Capture the cell that displays the provided text and extract its (x, y) central coordinate. 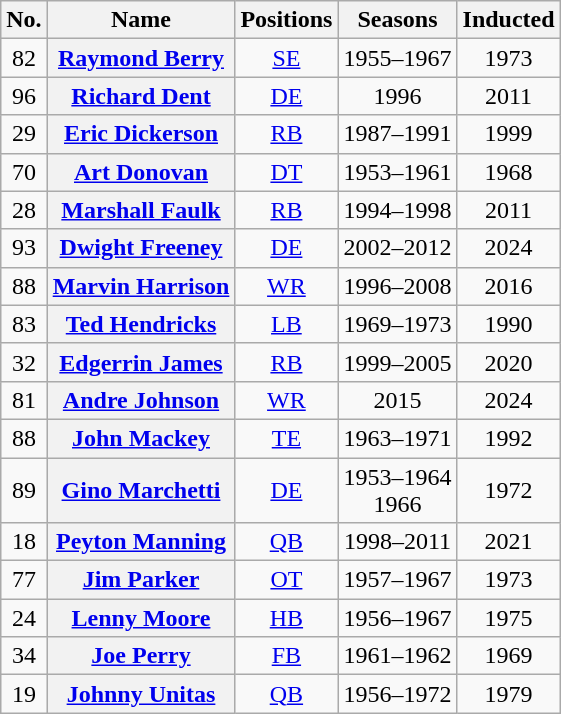
Raymond Berry (141, 58)
Marvin Harrison (141, 286)
2015 (398, 400)
24 (24, 618)
SE (286, 58)
1963–1971 (398, 438)
1998–2011 (398, 542)
Jim Parker (141, 580)
1994–1998 (398, 210)
19 (24, 694)
28 (24, 210)
2020 (508, 362)
1957–1967 (398, 580)
Name (141, 20)
1969 (508, 656)
Lenny Moore (141, 618)
Eric Dickerson (141, 134)
Ted Hendricks (141, 324)
1968 (508, 172)
HB (286, 618)
89 (24, 490)
Inducted (508, 20)
1953–1964 1966 (398, 490)
1969–1973 (398, 324)
2021 (508, 542)
Marshall Faulk (141, 210)
96 (24, 96)
1990 (508, 324)
No. (24, 20)
34 (24, 656)
29 (24, 134)
Art Donovan (141, 172)
DT (286, 172)
77 (24, 580)
Dwight Freeney (141, 248)
70 (24, 172)
Edgerrin James (141, 362)
Seasons (398, 20)
18 (24, 542)
Gino Marchetti (141, 490)
John Mackey (141, 438)
81 (24, 400)
1979 (508, 694)
1996–2008 (398, 286)
Joe Perry (141, 656)
2002–2012 (398, 248)
1955–1967 (398, 58)
1956–1972 (398, 694)
82 (24, 58)
1953–1961 (398, 172)
1999 (508, 134)
2016 (508, 286)
1992 (508, 438)
1961–1962 (398, 656)
1987–1991 (398, 134)
1972 (508, 490)
1999–2005 (398, 362)
OT (286, 580)
FB (286, 656)
Peyton Manning (141, 542)
1996 (398, 96)
32 (24, 362)
1975 (508, 618)
Positions (286, 20)
Richard Dent (141, 96)
Andre Johnson (141, 400)
93 (24, 248)
1956–1967 (398, 618)
83 (24, 324)
LB (286, 324)
Johnny Unitas (141, 694)
TE (286, 438)
